Locate the cell with the specified text and output its [X, Y] center coordinate. 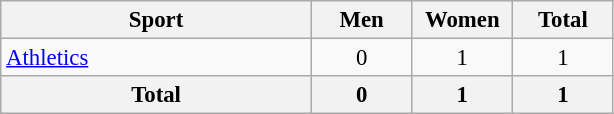
Men [362, 20]
Athletics [156, 58]
Sport [156, 20]
Women [462, 20]
